Determine the (x, y) coordinate at the center of the cell enclosing the given text.  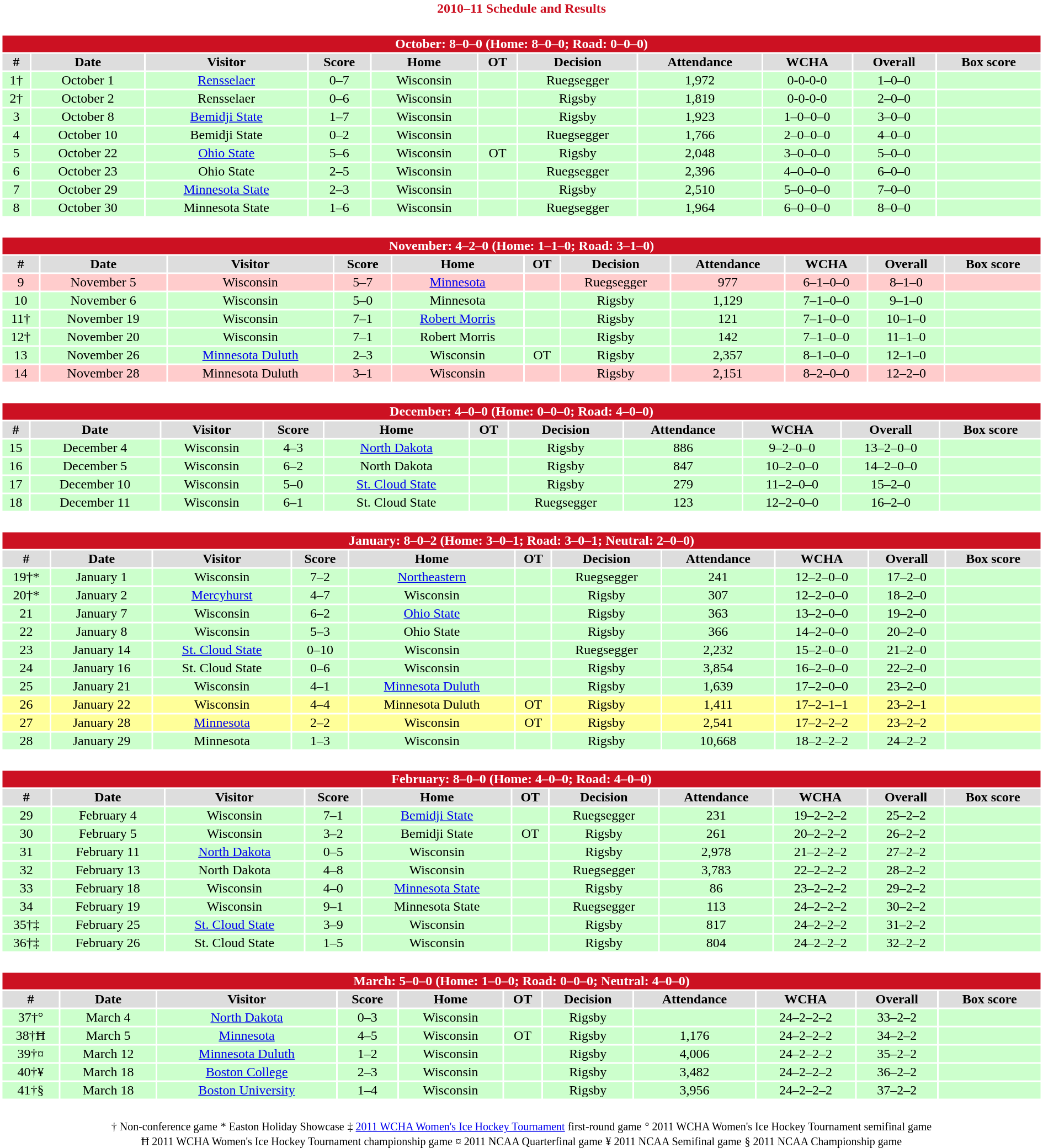
October 22 (88, 153)
3–1 (363, 374)
4–0–0–0 (807, 172)
4–4 (320, 705)
3 (16, 116)
1–6 (339, 208)
February 25 (108, 924)
20–2–2–2 (821, 834)
886 (683, 448)
3–0–0 (894, 116)
41†§ (30, 1090)
February 11 (108, 852)
December: 4–0–0 (Home: 0–0–0; Road: 4–0–0) (521, 411)
1–0–0–0 (807, 116)
March 4 (108, 1017)
20†* (26, 596)
10,668 (719, 741)
October 8 (88, 116)
29–2–2 (906, 888)
231 (716, 815)
23–2–2–2 (821, 888)
December 4 (95, 448)
39†¤ (30, 1054)
February 26 (108, 943)
6–0–0–0 (807, 208)
31–2–2 (906, 924)
1–4 (367, 1090)
11–2–0–0 (792, 484)
3–9 (333, 924)
2,151 (728, 374)
847 (683, 466)
11–1–0 (906, 337)
November 19 (104, 318)
February 13 (108, 870)
6 (16, 172)
32 (26, 870)
4–7 (320, 596)
7–2 (320, 577)
10 (20, 301)
36–2–2 (897, 1072)
22–2–0 (906, 668)
18 (15, 503)
22 (26, 632)
25 (26, 686)
37–2–2 (897, 1090)
3,854 (719, 668)
7 (16, 189)
11† (20, 318)
6–0–0 (894, 172)
8 (16, 208)
February 4 (108, 815)
2–0–0–0 (807, 135)
2,396 (700, 172)
4 (16, 135)
2,978 (716, 852)
23–2–0 (906, 686)
Mercyhurst (222, 596)
36†‡ (26, 943)
16–2–0 (891, 503)
January 7 (102, 613)
0–7 (339, 80)
977 (728, 282)
10–1–0 (906, 318)
2,357 (728, 355)
2,510 (700, 189)
17 (15, 484)
40†¥ (30, 1072)
19–2–2–2 (821, 815)
November 20 (104, 337)
January 28 (102, 722)
5 (16, 153)
30–2–2 (906, 907)
October 10 (88, 135)
October 1 (88, 80)
8–1–0 (906, 282)
1–5 (333, 943)
17–2–1–1 (822, 705)
November 28 (104, 374)
35†‡ (26, 924)
22–2–2–2 (821, 870)
9–1–0 (906, 301)
November 5 (104, 282)
4–5 (367, 1036)
January: 8–0–2 (Home: 3–0–1; Road: 3–0–1; Neutral: 2–0–0) (521, 540)
33–2–2 (897, 1017)
9–1 (333, 907)
2,541 (719, 722)
5–3 (320, 632)
5–7 (363, 282)
804 (716, 943)
1,411 (719, 705)
1,819 (700, 99)
8–0–0 (894, 208)
121 (728, 318)
December 10 (95, 484)
26 (26, 705)
34–2–2 (897, 1036)
279 (683, 484)
19–2–0 (906, 613)
3–2 (333, 834)
113 (716, 907)
27–2–2 (906, 852)
March: 5–0–0 (Home: 1–0–0; Road: 0–0–0; Neutral: 4–0–0) (521, 981)
January 21 (102, 686)
5–6 (339, 153)
February 5 (108, 834)
2010–11 Schedule and Results (521, 8)
12–2–0 (906, 374)
4–0 (333, 888)
28–2–2 (906, 870)
4,006 (695, 1054)
15–2–0–0 (822, 650)
October 29 (88, 189)
33 (26, 888)
13 (20, 355)
February 19 (108, 907)
January 2 (102, 596)
1,129 (728, 301)
366 (719, 632)
363 (719, 613)
October 23 (88, 172)
3–0–0–0 (807, 153)
March 12 (108, 1054)
2,232 (719, 650)
3,956 (695, 1090)
1–0–0 (894, 80)
December 11 (95, 503)
86 (716, 888)
27 (26, 722)
January 29 (102, 741)
6–1–0–0 (827, 282)
10–2–0–0 (792, 466)
Northeastern (432, 577)
261 (716, 834)
3,482 (695, 1072)
January 22 (102, 705)
19†* (26, 577)
1,176 (695, 1036)
0–5 (333, 852)
October: 8–0–0 (Home: 8–0–0; Road: 0–0–0) (521, 44)
37†° (30, 1017)
December 5 (95, 466)
0–2 (339, 135)
Boston College (247, 1072)
January 16 (102, 668)
307 (719, 596)
1,639 (719, 686)
26–2–2 (906, 834)
0–3 (367, 1017)
March 5 (108, 1036)
16 (15, 466)
18–2–0 (906, 596)
8–2–0–0 (827, 374)
January 8 (102, 632)
17–2–2–2 (822, 722)
7–0–0 (894, 189)
25–2–2 (906, 815)
0–10 (320, 650)
4–1 (320, 686)
34 (26, 907)
817 (716, 924)
31 (26, 852)
4–8 (333, 870)
2–5 (339, 172)
24 (26, 668)
2,048 (700, 153)
November: 4–2–0 (Home: 1–1–0; Road: 3–1–0) (521, 246)
23 (26, 650)
1–2 (367, 1054)
21 (26, 613)
November 6 (104, 301)
14 (20, 374)
2–0–0 (894, 99)
28 (26, 741)
4–0–0 (894, 135)
2–2 (320, 722)
12–1–0 (906, 355)
15–2–0 (891, 484)
9 (20, 282)
Boston University (247, 1090)
123 (683, 503)
February 18 (108, 888)
February: 8–0–0 (Home: 4–0–0; Road: 4–0–0) (521, 779)
November 26 (104, 355)
21–2–2–2 (821, 852)
January 1 (102, 577)
21–2–0 (906, 650)
October 2 (88, 99)
17–2–0–0 (822, 686)
16–2–0–0 (822, 668)
142 (728, 337)
24–2–2 (906, 741)
29 (26, 815)
35–2–2 (897, 1054)
3,783 (716, 870)
20–2–0 (906, 632)
5–0–0–0 (807, 189)
4–3 (293, 448)
8–1–0–0 (827, 355)
6–1 (293, 503)
12† (20, 337)
32–2–2 (906, 943)
17–2–0 (906, 577)
1,766 (700, 135)
241 (719, 577)
38†Ħ (30, 1036)
1,964 (700, 208)
18–2–2–2 (822, 741)
1,972 (700, 80)
15 (15, 448)
October 30 (88, 208)
2† (16, 99)
1,923 (700, 116)
1† (16, 80)
5–0–0 (894, 153)
23–2–2 (906, 722)
30 (26, 834)
23–2–1 (906, 705)
1–7 (339, 116)
9–2–0–0 (792, 448)
1–3 (320, 741)
January 14 (102, 650)
